Detect which cell encompasses the target text, then output its (x, y) center coordinate. 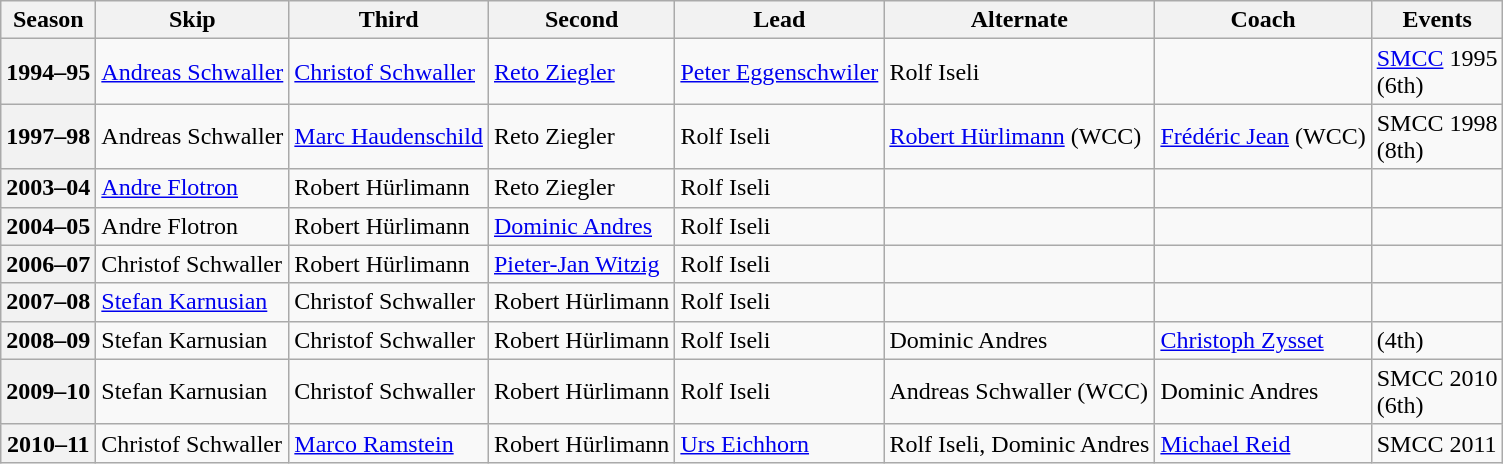
Marc Haudenschild (389, 136)
Alternate (1020, 20)
2006–07 (48, 264)
Lead (780, 20)
Season (48, 20)
Michael Reid (1263, 443)
Frédéric Jean (WCC) (1263, 136)
2009–10 (48, 392)
Urs Eichhorn (780, 443)
SMCC 1995 (6th) (1437, 72)
1997–98 (48, 136)
2010–11 (48, 443)
SMCC 2011 (1437, 443)
SMCC 1998 (8th) (1437, 136)
2007–08 (48, 302)
Christoph Zysset (1263, 340)
2004–05 (48, 226)
(4th) (1437, 340)
2008–09 (48, 340)
Rolf Iseli, Dominic Andres (1020, 443)
Andreas Schwaller (WCC) (1020, 392)
SMCC 2010 (6th) (1437, 392)
Peter Eggenschwiler (780, 72)
Coach (1263, 20)
Events (1437, 20)
Second (581, 20)
Pieter-Jan Witzig (581, 264)
Third (389, 20)
Robert Hürlimann (WCC) (1020, 136)
Marco Ramstein (389, 443)
Skip (192, 20)
2003–04 (48, 188)
1994–95 (48, 72)
